Output the (X, Y) coordinate of the center of the cell containing the given text.  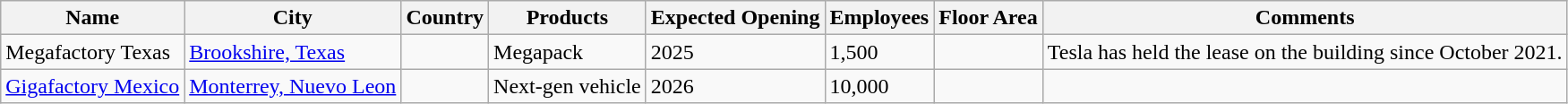
Comments (1305, 18)
2026 (735, 86)
City (293, 18)
Name (93, 18)
1,500 (879, 52)
Floor Area (989, 18)
Products (568, 18)
Megapack (568, 52)
Next-gen vehicle (568, 86)
Country (445, 18)
Brookshire, Texas (293, 52)
10,000 (879, 86)
Gigafactory Mexico (93, 86)
Tesla has held the lease on the building since October 2021. (1305, 52)
2025 (735, 52)
Employees (879, 18)
Megafactory Texas (93, 52)
Monterrey, Nuevo Leon (293, 86)
Expected Opening (735, 18)
